For the text-containing cell, return its midpoint in [X, Y] coordinate format. 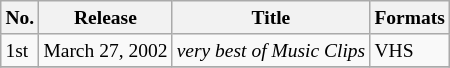
very best of Music Clips [271, 50]
No. [20, 18]
Formats [410, 18]
Title [271, 18]
Release [106, 18]
March 27, 2002 [106, 50]
1st [20, 50]
VHS [410, 50]
